Search for the cell housing the specified text and yield its [X, Y] center coordinate. 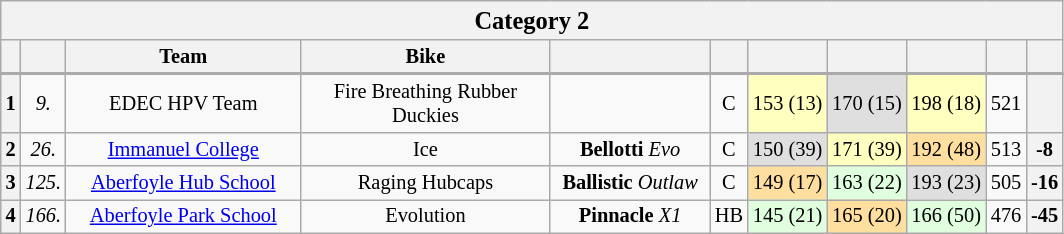
1 [11, 103]
192 (48) [946, 149]
Category 2 [532, 20]
Fire Breathing Rubber Duckies [426, 103]
Team [184, 57]
166. [44, 216]
-45 [1044, 216]
505 [1006, 183]
3 [11, 183]
Ice [426, 149]
171 (39) [866, 149]
153 (13) [788, 103]
170 (15) [866, 103]
-8 [1044, 149]
9. [44, 103]
Bike [426, 57]
Bellotti Evo [630, 149]
EDEC HPV Team [184, 103]
Evolution [426, 216]
-16 [1044, 183]
4 [11, 216]
Raging Hubcaps [426, 183]
513 [1006, 149]
145 (21) [788, 216]
198 (18) [946, 103]
163 (22) [866, 183]
26. [44, 149]
Immanuel College [184, 149]
125. [44, 183]
Pinnacle X1 [630, 216]
166 (50) [946, 216]
Aberfoyle Hub School [184, 183]
2 [11, 149]
Ballistic Outlaw [630, 183]
165 (20) [866, 216]
Aberfoyle Park School [184, 216]
HB [729, 216]
193 (23) [946, 183]
150 (39) [788, 149]
149 (17) [788, 183]
476 [1006, 216]
521 [1006, 103]
